Search for the cell housing the specified text and yield its [x, y] center coordinate. 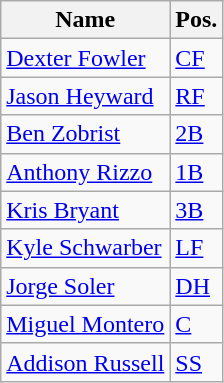
1B [196, 172]
Addison Russell [86, 362]
2B [196, 134]
SS [196, 362]
Jorge Soler [86, 286]
Ben Zobrist [86, 134]
Dexter Fowler [86, 58]
Jason Heyward [86, 96]
Anthony Rizzo [86, 172]
C [196, 324]
Name [86, 20]
3B [196, 210]
Pos. [196, 20]
Kris Bryant [86, 210]
RF [196, 96]
Kyle Schwarber [86, 248]
DH [196, 286]
CF [196, 58]
Miguel Montero [86, 324]
LF [196, 248]
